Return [x, y] of the center of cell containing provided text 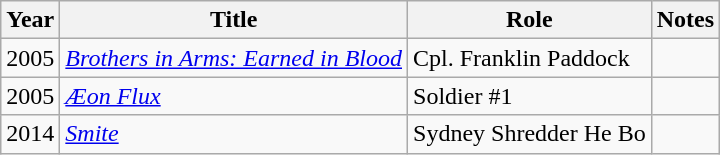
Title [234, 20]
Brothers in Arms: Earned in Blood [234, 58]
Notes [685, 20]
Role [530, 20]
2014 [30, 134]
Æon Flux [234, 96]
Cpl. Franklin Paddock [530, 58]
Year [30, 20]
Sydney Shredder He Bo [530, 134]
Smite [234, 134]
Soldier #1 [530, 96]
